Locate the cell with the specified text and output its (x, y) center coordinate. 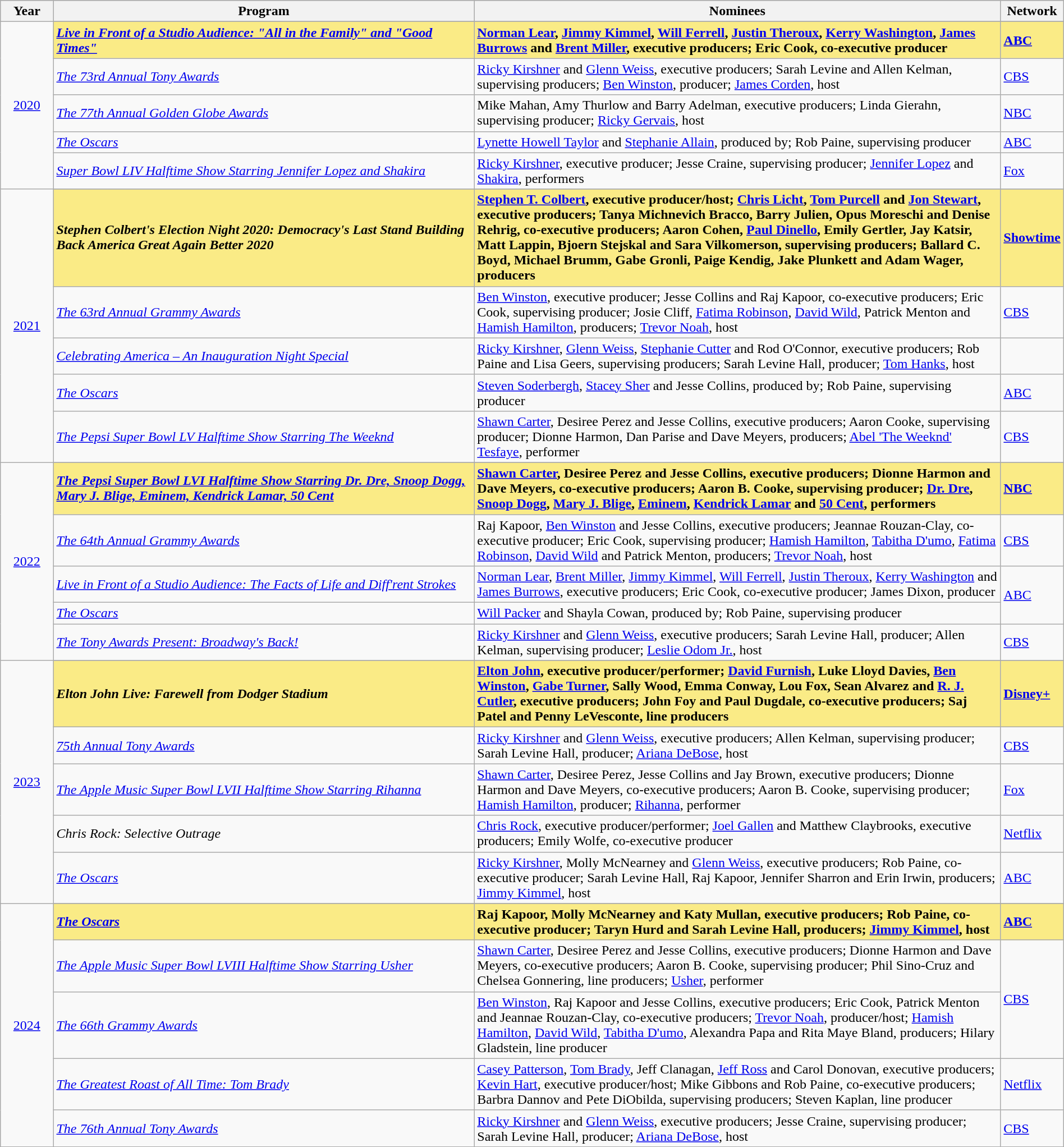
2022 (27, 561)
The Pepsi Super Bowl LVI Halftime Show Starring Dr. Dre, Snoop Dogg, Mary J. Blige, Eminem, Kendrick Lamar, 50 Cent (264, 488)
Celebrating America – An Inauguration Night Special (264, 356)
The 66th Grammy Awards (264, 1025)
The Apple Music Super Bowl LVII Halftime Show Starring Rihanna (264, 790)
The 77th Annual Golden Globe Awards (264, 113)
Chris Rock: Selective Outrage (264, 834)
The Apple Music Super Bowl LVIII Halftime Show Starring Usher (264, 966)
Mike Mahan, Amy Thurlow and Barry Adelman, executive producers; Linda Gierahn, supervising producer; Ricky Gervais, host (737, 113)
Network (1032, 11)
Ricky Kirshner, executive producer; Jesse Craine, supervising producer; Jennifer Lopez and Shakira, performers (737, 171)
The 76th Annual Tony Awards (264, 1128)
The 63rd Annual Grammy Awards (264, 312)
Live in Front of a Studio Audience: The Facts of Life and Diff'rent Strokes (264, 585)
Elton John Live: Farewell from Dodger Stadium (264, 694)
Ricky Kirshner and Glenn Weiss, executive producers; Jesse Craine, supervising producer; Sarah Levine Hall, producer; Ariana DeBose, host (737, 1128)
Will Packer and Shayla Cowan, produced by; Rob Paine, supervising producer (737, 613)
Ricky Kirshner and Glenn Weiss, executive producers; Sarah Levine Hall, producer; Allen Kelman, supervising producer; Leslie Odom Jr., host (737, 642)
Lynette Howell Taylor and Stephanie Allain, produced by; Rob Paine, supervising producer (737, 142)
Steven Soderbergh, Stacey Sher and Jesse Collins, produced by; Rob Paine, supervising producer (737, 393)
75th Annual Tony Awards (264, 745)
Ricky Kirshner and Glenn Weiss, executive producers; Allen Kelman, supervising producer; Sarah Levine Hall, producer; Ariana DeBose, host (737, 745)
Program (264, 11)
2021 (27, 325)
Nominees (737, 11)
Year (27, 11)
Chris Rock, executive producer/performer; Joel Gallen and Matthew Claybrooks, executive producers; Emily Wolfe, co-executive producer (737, 834)
Ricky Kirshner and Glenn Weiss, executive producers; Sarah Levine and Allen Kelman, supervising producers; Ben Winston, producer; James Corden, host (737, 76)
Disney+ (1032, 694)
The 64th Annual Grammy Awards (264, 540)
Showtime (1032, 238)
The Pepsi Super Bowl LV Halftime Show Starring The Weeknd (264, 437)
Live in Front of a Studio Audience: "All in the Family" and "Good Times" (264, 40)
2020 (27, 105)
2023 (27, 782)
2024 (27, 1025)
The Tony Awards Present: Broadway's Back! (264, 642)
Stephen Colbert's Election Night 2020: Democracy's Last Stand Building Back America Great Again Better 2020 (264, 238)
The Greatest Roast of All Time: Tom Brady (264, 1084)
The 73rd Annual Tony Awards (264, 76)
Super Bowl LIV Halftime Show Starring Jennifer Lopez and Shakira (264, 171)
